Determine the [X, Y] coordinate at the center of the cell enclosing the given text.  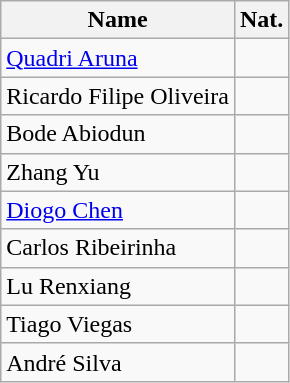
Ricardo Filipe Oliveira [118, 96]
Diogo Chen [118, 210]
André Silva [118, 362]
Zhang Yu [118, 172]
Name [118, 20]
Lu Renxiang [118, 286]
Tiago Viegas [118, 324]
Nat. [261, 20]
Quadri Aruna [118, 58]
Carlos Ribeirinha [118, 248]
Bode Abiodun [118, 134]
